Determine the [x, y] coordinate at the center of the cell enclosing the given text.  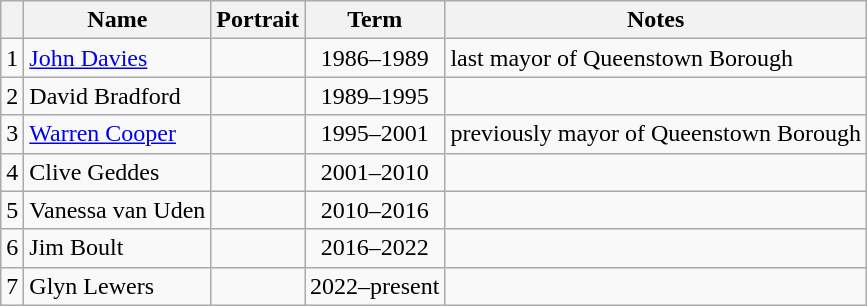
previously mayor of Queenstown Borough [656, 134]
2022–present [374, 286]
1986–1989 [374, 58]
Jim Boult [118, 248]
Clive Geddes [118, 172]
David Bradford [118, 96]
Portrait [258, 20]
last mayor of Queenstown Borough [656, 58]
5 [12, 210]
7 [12, 286]
John Davies [118, 58]
Term [374, 20]
3 [12, 134]
Vanessa van Uden [118, 210]
Notes [656, 20]
2010–2016 [374, 210]
Name [118, 20]
6 [12, 248]
Warren Cooper [118, 134]
2016–2022 [374, 248]
1989–1995 [374, 96]
4 [12, 172]
Glyn Lewers [118, 286]
1995–2001 [374, 134]
2 [12, 96]
1 [12, 58]
2001–2010 [374, 172]
